Identify which cell holds the provided text, then report its (x, y) central coordinate. 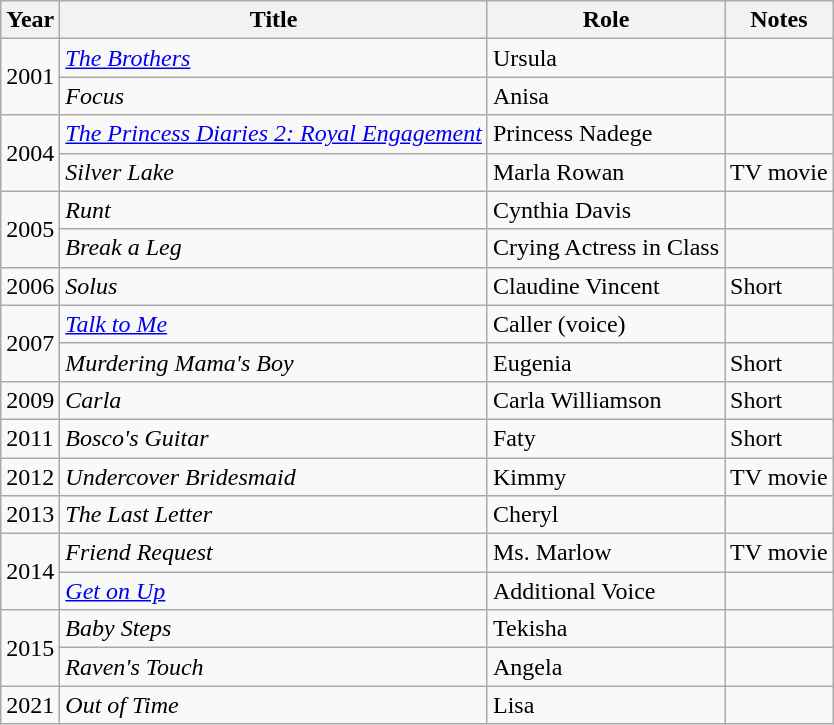
Baby Steps (274, 629)
2015 (30, 648)
The Princess Diaries 2: Royal Engagement (274, 134)
Eugenia (606, 362)
Caller (voice) (606, 324)
Bosco's Guitar (274, 438)
Cynthia Davis (606, 210)
2004 (30, 153)
2009 (30, 400)
Angela (606, 667)
Out of Time (274, 705)
2011 (30, 438)
Solus (274, 286)
2021 (30, 705)
Marla Rowan (606, 172)
Princess Nadege (606, 134)
Murdering Mama's Boy (274, 362)
Title (274, 20)
Anisa (606, 96)
Year (30, 20)
The Last Letter (274, 515)
The Brothers (274, 58)
Tekisha (606, 629)
Focus (274, 96)
Carla (274, 400)
Undercover Bridesmaid (274, 477)
Role (606, 20)
Faty (606, 438)
2012 (30, 477)
Additional Voice (606, 591)
2014 (30, 572)
Raven's Touch (274, 667)
Ursula (606, 58)
2001 (30, 77)
2005 (30, 229)
Carla Williamson (606, 400)
Kimmy (606, 477)
Lisa (606, 705)
Silver Lake (274, 172)
2007 (30, 343)
Claudine Vincent (606, 286)
2013 (30, 515)
Get on Up (274, 591)
Cheryl (606, 515)
Crying Actress in Class (606, 248)
Runt (274, 210)
Notes (780, 20)
Friend Request (274, 553)
Break a Leg (274, 248)
2006 (30, 286)
Ms. Marlow (606, 553)
Talk to Me (274, 324)
